For the text-containing cell, return its midpoint in [x, y] coordinate format. 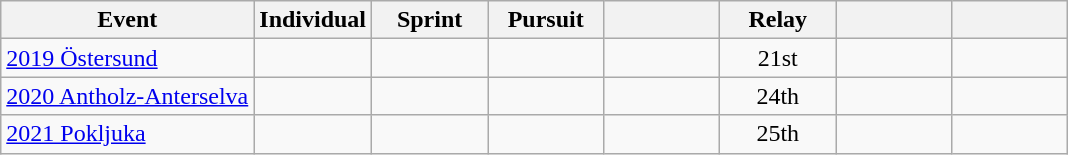
Event [128, 20]
Individual [313, 20]
Pursuit [546, 20]
2019 Östersund [128, 58]
Relay [778, 20]
21st [778, 58]
25th [778, 134]
Sprint [430, 20]
24th [778, 96]
2021 Pokljuka [128, 134]
2020 Antholz-Anterselva [128, 96]
